Find where the given text appears and provide that cell's center as [X, Y] coordinate. 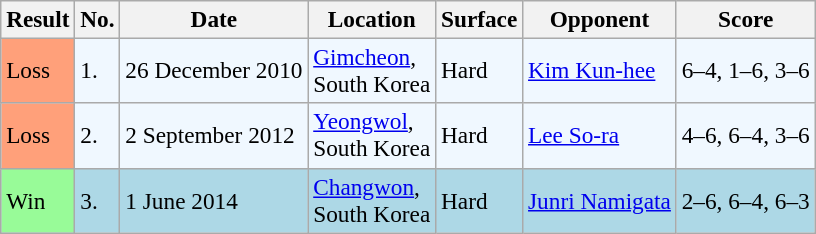
Yeongwol, South Korea [372, 136]
Location [372, 19]
1 June 2014 [214, 200]
Win [38, 200]
3. [98, 200]
Date [214, 19]
Changwon, South Korea [372, 200]
2. [98, 136]
26 December 2010 [214, 70]
No. [98, 19]
Lee So-ra [600, 136]
Result [38, 19]
6–4, 1–6, 3–6 [746, 70]
Surface [480, 19]
Opponent [600, 19]
1. [98, 70]
2–6, 6–4, 6–3 [746, 200]
Junri Namigata [600, 200]
4–6, 6–4, 3–6 [746, 136]
2 September 2012 [214, 136]
Gimcheon, South Korea [372, 70]
Kim Kun-hee [600, 70]
Score [746, 19]
